Identify which cell holds the provided text, then report its (x, y) central coordinate. 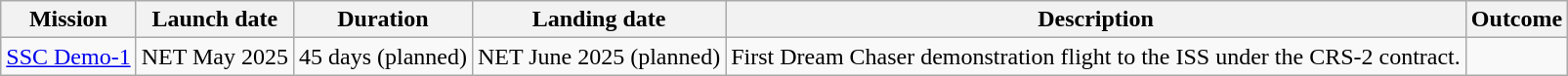
NET June 2025 (planned) (598, 57)
45 days (planned) (383, 57)
Mission (68, 19)
Launch date (215, 19)
Outcome (1516, 19)
Landing date (598, 19)
Duration (383, 19)
Description (1096, 19)
First Dream Chaser demonstration flight to the ISS under the CRS-2 contract. (1096, 57)
NET May 2025 (215, 57)
SSC Demo-1 (68, 57)
